Scan for the cell matching the given text and deliver its [x, y] coordinate at center. 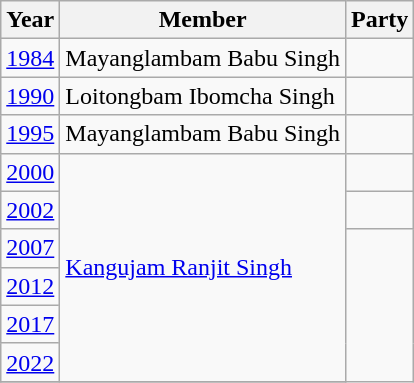
Loitongbam Ibomcha Singh [203, 96]
2012 [30, 286]
2000 [30, 172]
Member [203, 20]
Kangujam Ranjit Singh [203, 267]
1995 [30, 134]
1984 [30, 58]
1990 [30, 96]
2022 [30, 362]
Party [380, 20]
2017 [30, 324]
Year [30, 20]
2002 [30, 210]
2007 [30, 248]
